Return (X, Y) of the center of cell containing provided text 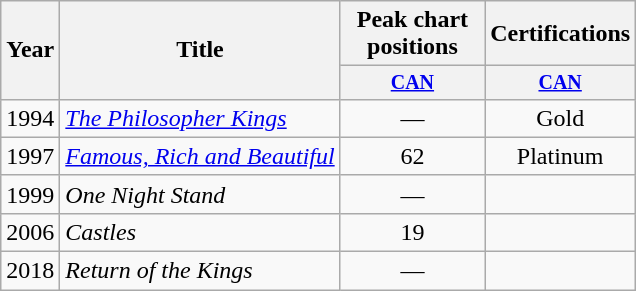
Title (200, 50)
The Philosopher Kings (200, 118)
Return of the Kings (200, 271)
1999 (30, 194)
Peak chart positions (412, 34)
Gold (560, 118)
1997 (30, 156)
2006 (30, 232)
Certifications (560, 34)
19 (412, 232)
Famous, Rich and Beautiful (200, 156)
62 (412, 156)
Year (30, 50)
One Night Stand (200, 194)
Castles (200, 232)
1994 (30, 118)
2018 (30, 271)
Platinum (560, 156)
